Search for the cell housing the specified text and yield its [x, y] center coordinate. 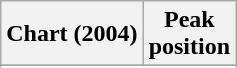
Chart (2004) [72, 34]
Peakposition [189, 34]
